Output the [X, Y] coordinate of the center of the cell containing the given text.  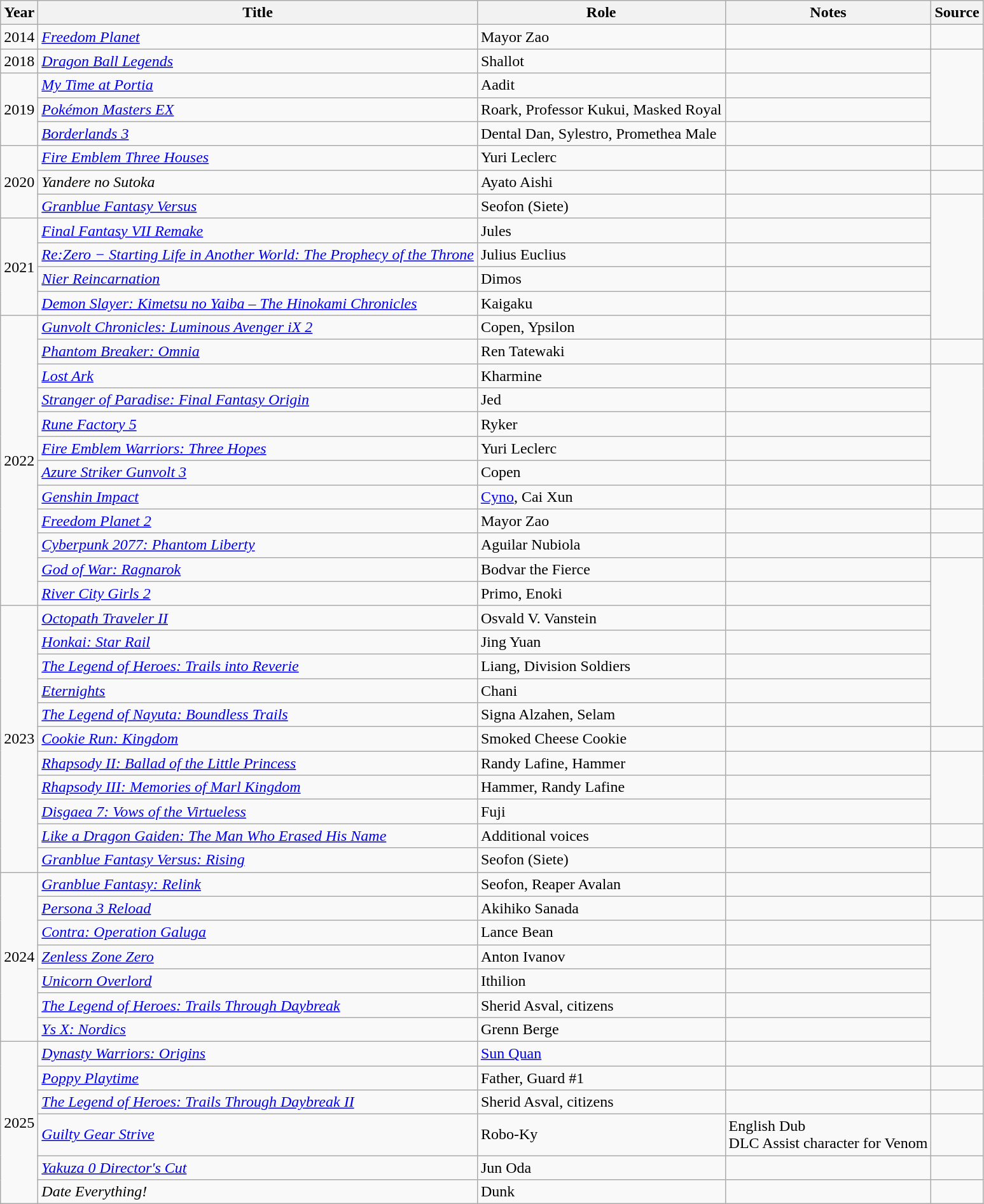
2024 [19, 957]
Rune Factory 5 [258, 424]
Kaigaku [601, 303]
2022 [19, 460]
Disgaea 7: Vows of the Virtueless [258, 812]
Jing Yuan [601, 642]
Additional voices [601, 836]
Chani [601, 690]
Ryker [601, 424]
Jun Oda [601, 1168]
Ithilion [601, 981]
Gunvolt Chronicles: Luminous Avenger iX 2 [258, 328]
2025 [19, 1122]
Notes [828, 13]
Fuji [601, 812]
Lost Ark [258, 376]
My Time at Portia [258, 85]
Final Fantasy VII Remake [258, 230]
2023 [19, 739]
Dental Dan, Sylestro, Promethea Male [601, 134]
Shallot [601, 61]
Granblue Fantasy Versus: Rising [258, 860]
Azure Striker Gunvolt 3 [258, 473]
Akihiko Sanada [601, 908]
River City Girls 2 [258, 593]
Anton Ivanov [601, 957]
Phantom Breaker: Omnia [258, 352]
Ren Tatewaki [601, 352]
Pokémon Masters EX [258, 109]
Cyno, Cai Xun [601, 497]
Freedom Planet 2 [258, 521]
Guilty Gear Strive [258, 1135]
Fire Emblem Warriors: Three Hopes [258, 448]
The Legend of Heroes: Trails Through Daybreak [258, 1005]
Osvald V. Vanstein [601, 618]
2020 [19, 182]
Signa Alzahen, Selam [601, 715]
Jed [601, 400]
Grenn Berge [601, 1029]
Dunk [601, 1192]
Bodvar the Fierce [601, 569]
Primo, Enoki [601, 593]
Cyberpunk 2077: Phantom Liberty [258, 545]
Hammer, Randy Lafine [601, 787]
Granblue Fantasy Versus [258, 206]
Genshin Impact [258, 497]
Stranger of Paradise: Final Fantasy Origin [258, 400]
Poppy Playtime [258, 1078]
2018 [19, 61]
Copen, Ypsilon [601, 328]
Yakuza 0 Director's Cut [258, 1168]
Aadit [601, 85]
Roark, Professor Kukui, Masked Royal [601, 109]
Contra: Operation Galuga [258, 932]
Freedom Planet [258, 37]
The Legend of Heroes: Trails Through Daybreak II [258, 1102]
Honkai: Star Rail [258, 642]
Nier Reincarnation [258, 279]
Dynasty Warriors: Origins [258, 1053]
Father, Guard #1 [601, 1078]
Yandere no Sutoka [258, 182]
God of War: Ragnarok [258, 569]
Re:Zero − Starting Life in Another World: The Prophecy of the Throne [258, 254]
2014 [19, 37]
Year [19, 13]
The Legend of Nayuta: Boundless Trails [258, 715]
Smoked Cheese Cookie [601, 739]
Eternights [258, 690]
Like a Dragon Gaiden: The Man Who Erased His Name [258, 836]
Granblue Fantasy: Relink [258, 884]
Role [601, 13]
Liang, Division Soldiers [601, 666]
2021 [19, 266]
2019 [19, 109]
Lance Bean [601, 932]
Unicorn Overlord [258, 981]
Rhapsody III: Memories of Marl Kingdom [258, 787]
Demon Slayer: Kimetsu no Yaiba – The Hinokami Chronicles [258, 303]
Fire Emblem Three Houses [258, 158]
Dimos [601, 279]
Persona 3 Reload [258, 908]
The Legend of Heroes: Trails into Reverie [258, 666]
Seofon, Reaper Avalan [601, 884]
Ys X: Nordics [258, 1029]
Jules [601, 230]
Sun Quan [601, 1053]
Kharmine [601, 376]
Octopath Traveler II [258, 618]
English DubDLC Assist character for Venom [828, 1135]
Julius Euclius [601, 254]
Zenless Zone Zero [258, 957]
Robo-Ky [601, 1135]
Rhapsody II: Ballad of the Little Princess [258, 763]
Copen [601, 473]
Aguilar Nubiola [601, 545]
Title [258, 13]
Borderlands 3 [258, 134]
Randy Lafine, Hammer [601, 763]
Cookie Run: Kingdom [258, 739]
Source [957, 13]
Ayato Aishi [601, 182]
Dragon Ball Legends [258, 61]
Date Everything! [258, 1192]
